Detect which cell encompasses the target text, then output its [x, y] center coordinate. 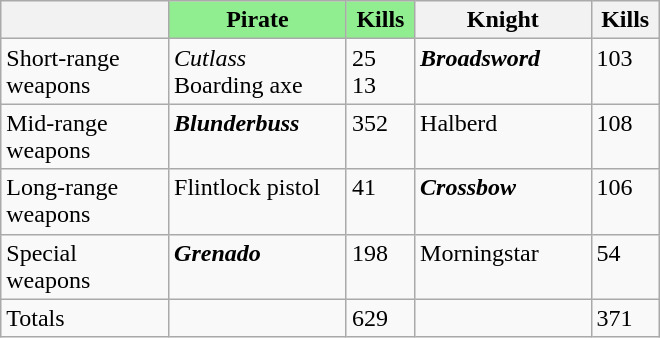
Broadsword [504, 72]
2513 [380, 72]
352 [380, 136]
Totals [85, 318]
Pirate [258, 20]
Mid-range weapons [85, 136]
Blunderbuss [258, 136]
108 [625, 136]
198 [380, 266]
Halberd [504, 136]
41 [380, 202]
Special weapons [85, 266]
Long-range weapons [85, 202]
Crossbow [504, 202]
629 [380, 318]
Morningstar [504, 266]
Grenado [258, 266]
CutlassBoarding axe [258, 72]
Flintlock pistol [258, 202]
Knight [504, 20]
54 [625, 266]
Short-range weapons [85, 72]
371 [625, 318]
106 [625, 202]
103 [625, 72]
